Search for the cell housing the specified text and yield its [X, Y] center coordinate. 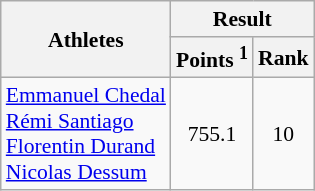
Points 1 [212, 58]
755.1 [212, 134]
Result [242, 19]
Rank [284, 58]
10 [284, 134]
Athletes [86, 40]
Emmanuel ChedalRémi SantiagoFlorentin DurandNicolas Dessum [86, 134]
